Identify which cell holds the provided text, then report its [X, Y] central coordinate. 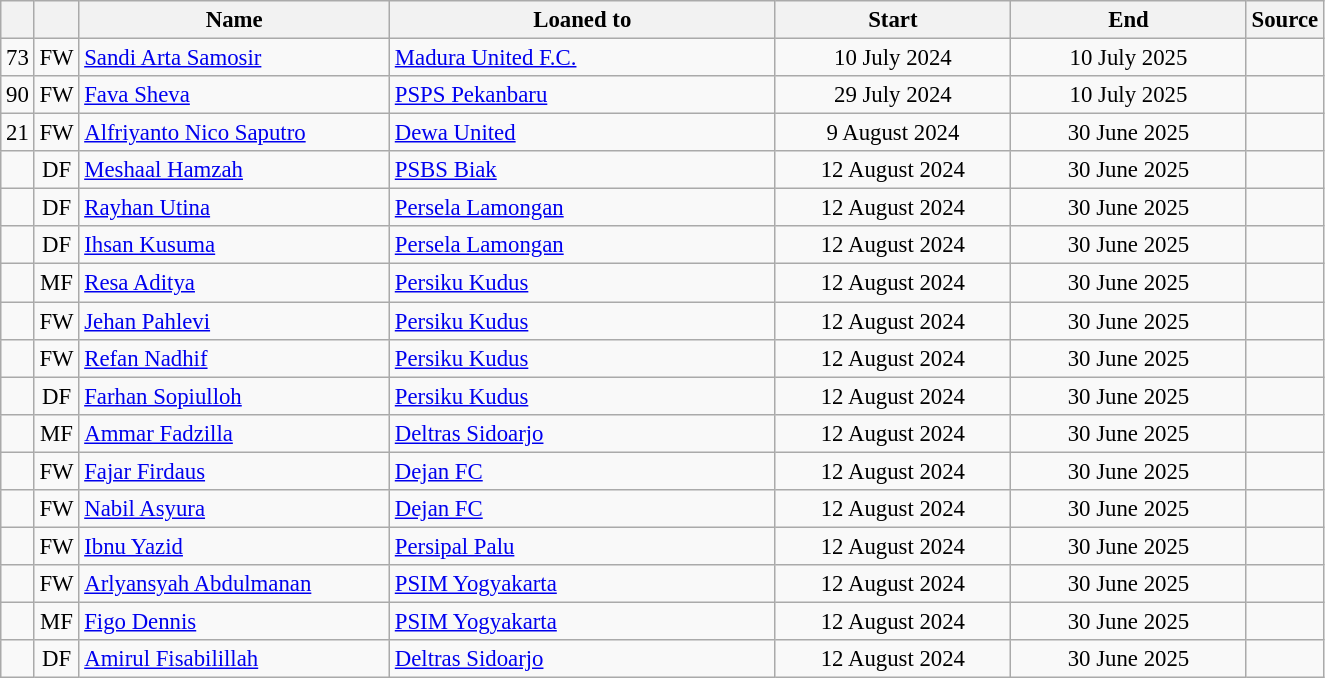
Farhan Sopiulloh [234, 396]
Fava Sheva [234, 95]
Arlyansyah Abdulmanan [234, 584]
Ihsan Kusuma [234, 245]
Jehan Pahlevi [234, 321]
Name [234, 20]
Refan Nadhif [234, 358]
Figo Dennis [234, 621]
Meshaal Hamzah [234, 170]
Ibnu Yazid [234, 546]
Alfriyanto Nico Saputro [234, 133]
PSBS Biak [582, 170]
90 [18, 95]
End [1129, 20]
Sandi Arta Samosir [234, 58]
Dewa United [582, 133]
21 [18, 133]
PSPS Pekanbaru [582, 95]
Ammar Fadzilla [234, 433]
Madura United F.C. [582, 58]
73 [18, 58]
Source [1284, 20]
Rayhan Utina [234, 208]
Amirul Fisabilillah [234, 659]
29 July 2024 [893, 95]
Fajar Firdaus [234, 471]
10 July 2024 [893, 58]
Resa Aditya [234, 283]
Start [893, 20]
Loaned to [582, 20]
Nabil Asyura [234, 509]
9 August 2024 [893, 133]
Persipal Palu [582, 546]
